Provide the (x, y) coordinate of the cell's center where the given text is located.  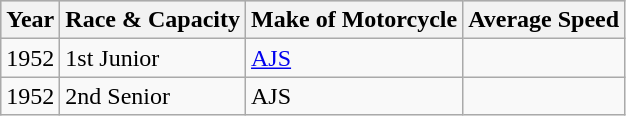
Make of Motorcycle (354, 20)
Year (30, 20)
Average Speed (544, 20)
Race & Capacity (153, 20)
2nd Senior (153, 96)
1st Junior (153, 58)
